Capture the cell that displays the provided text and extract its (X, Y) central coordinate. 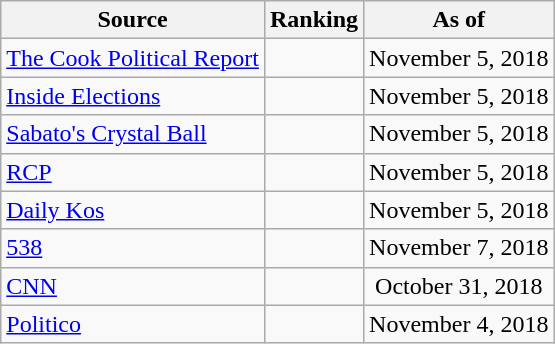
538 (133, 248)
Source (133, 20)
November 4, 2018 (459, 324)
November 7, 2018 (459, 248)
Sabato's Crystal Ball (133, 134)
Politico (133, 324)
CNN (133, 286)
October 31, 2018 (459, 286)
RCP (133, 172)
Inside Elections (133, 96)
As of (459, 20)
Daily Kos (133, 210)
The Cook Political Report (133, 58)
Ranking (314, 20)
